From the cell containing the given text, extract its center point as (X, Y) coordinate. 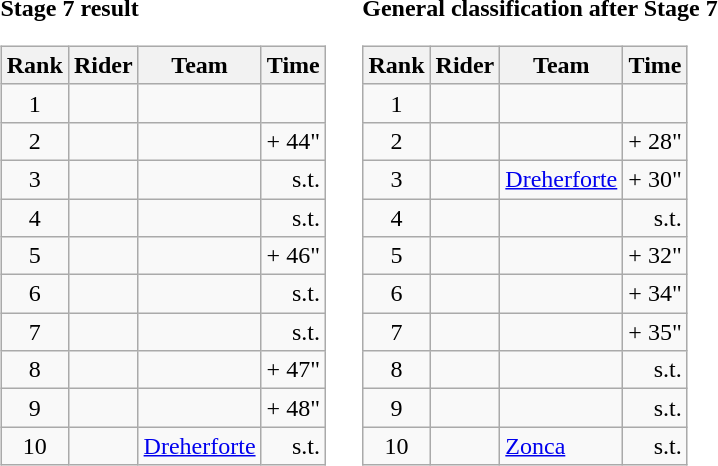
Zonca (562, 446)
+ 46" (293, 256)
+ 47" (293, 370)
+ 48" (293, 408)
+ 34" (655, 294)
+ 35" (655, 332)
+ 32" (655, 256)
+ 30" (655, 179)
+ 44" (293, 141)
+ 28" (655, 141)
